Scan for the cell matching the given text and deliver its [x, y] coordinate at center. 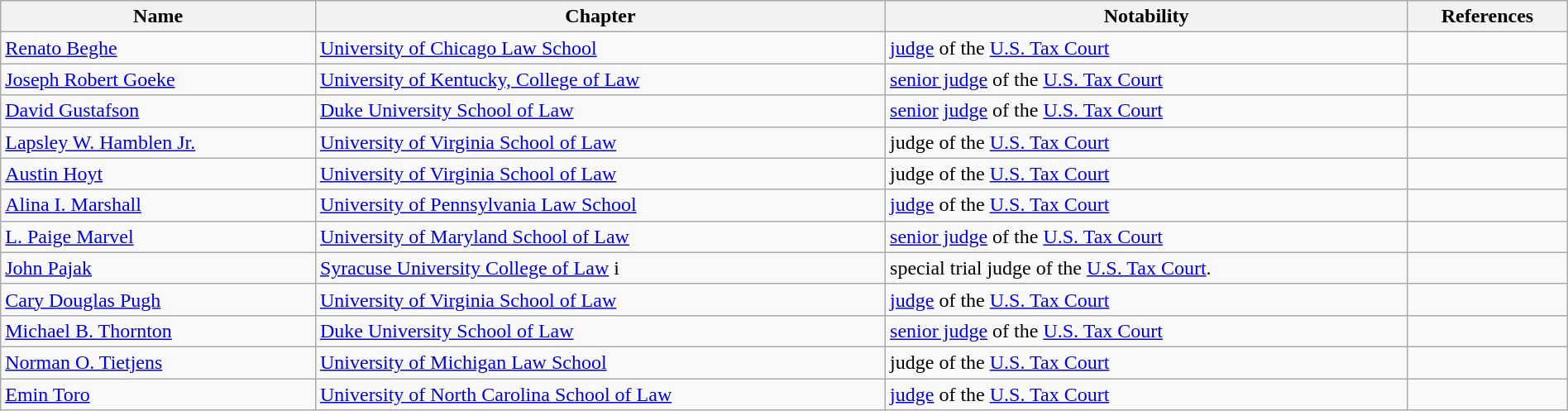
University of Pennsylvania Law School [600, 205]
Name [159, 17]
Michael B. Thornton [159, 331]
Emin Toro [159, 394]
University of Chicago Law School [600, 48]
David Gustafson [159, 111]
Notability [1146, 17]
University of Michigan Law School [600, 362]
Joseph Robert Goeke [159, 79]
Renato Beghe [159, 48]
John Pajak [159, 268]
Cary Douglas Pugh [159, 299]
Norman O. Tietjens [159, 362]
References [1488, 17]
University of Kentucky, College of Law [600, 79]
L. Paige Marvel [159, 237]
Syracuse University College of Law i [600, 268]
Alina I. Marshall [159, 205]
Austin Hoyt [159, 174]
Lapsley W. Hamblen Jr. [159, 142]
University of North Carolina School of Law [600, 394]
special trial judge of the U.S. Tax Court. [1146, 268]
University of Maryland School of Law [600, 237]
Chapter [600, 17]
